Extract the [X, Y] coordinate from the center of the cell holding the provided text.  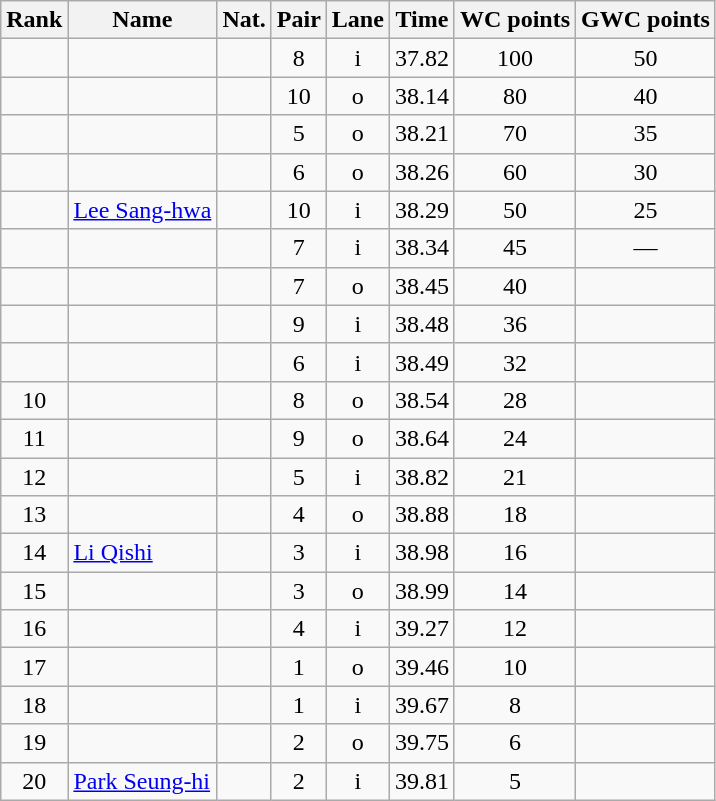
25 [646, 210]
20 [34, 781]
38.45 [422, 286]
38.64 [422, 438]
Time [422, 20]
Nat. [244, 20]
38.98 [422, 553]
21 [514, 477]
36 [514, 324]
45 [514, 248]
Lane [358, 20]
Park Seung-hi [142, 781]
15 [34, 591]
38.88 [422, 515]
13 [34, 515]
60 [514, 172]
70 [514, 134]
38.49 [422, 362]
38.26 [422, 172]
38.99 [422, 591]
38.48 [422, 324]
39.27 [422, 629]
100 [514, 58]
GWC points [646, 20]
38.21 [422, 134]
35 [646, 134]
Rank [34, 20]
11 [34, 438]
80 [514, 96]
Name [142, 20]
39.67 [422, 705]
38.34 [422, 248]
WC points [514, 20]
38.29 [422, 210]
38.14 [422, 96]
Pair [298, 20]
39.81 [422, 781]
19 [34, 743]
39.46 [422, 667]
17 [34, 667]
38.54 [422, 400]
30 [646, 172]
39.75 [422, 743]
38.82 [422, 477]
37.82 [422, 58]
32 [514, 362]
Lee Sang-hwa [142, 210]
Li Qishi [142, 553]
28 [514, 400]
— [646, 248]
24 [514, 438]
